Extract the (x, y) coordinate from the center of the cell holding the provided text.  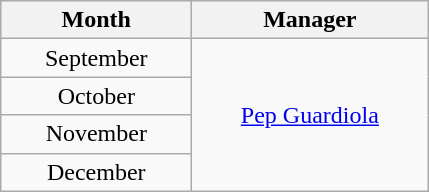
November (96, 134)
Manager (310, 20)
September (96, 58)
October (96, 96)
Pep Guardiola (310, 115)
Month (96, 20)
December (96, 172)
